Provide the (X, Y) coordinate of the cell's center where the given text is located.  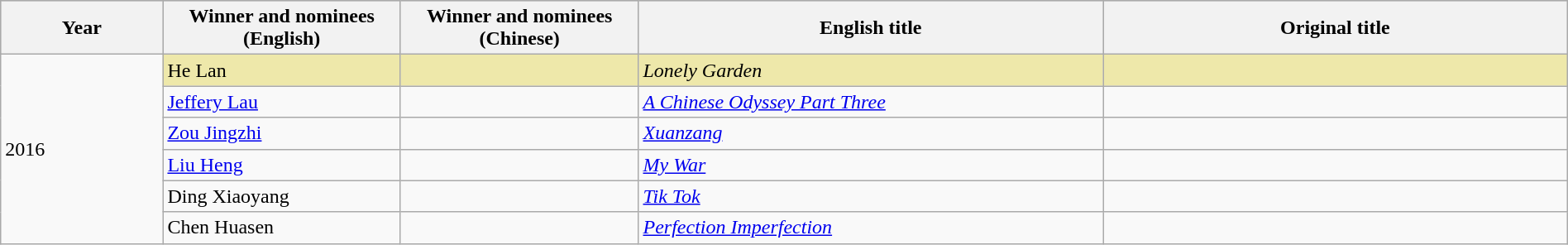
Lonely Garden (871, 70)
He Lan (282, 70)
A Chinese Odyssey Part Three (871, 102)
Year (82, 28)
Tik Tok (871, 196)
2016 (82, 149)
Original title (1336, 28)
Winner and nominees(Chinese) (519, 28)
Winner and nominees(English) (282, 28)
My War (871, 165)
Zou Jingzhi (282, 133)
Ding Xiaoyang (282, 196)
Liu Heng (282, 165)
English title (871, 28)
Perfection Imperfection (871, 228)
Xuanzang (871, 133)
Chen Huasen (282, 228)
Jeffery Lau (282, 102)
